For the text-containing cell, return its midpoint in [x, y] coordinate format. 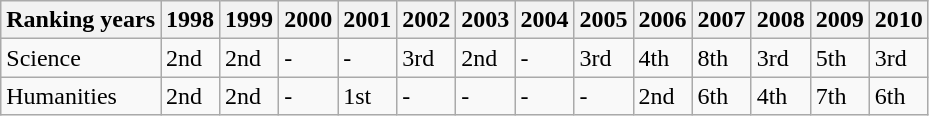
5th [840, 58]
2006 [662, 20]
2004 [544, 20]
2003 [486, 20]
2002 [426, 20]
2005 [604, 20]
2000 [308, 20]
1999 [250, 20]
Science [81, 58]
2008 [780, 20]
Ranking years [81, 20]
Humanities [81, 96]
2001 [368, 20]
7th [840, 96]
2007 [722, 20]
1st [368, 96]
2010 [898, 20]
1998 [190, 20]
8th [722, 58]
2009 [840, 20]
